From the cell containing the given text, extract its center point as [x, y] coordinate. 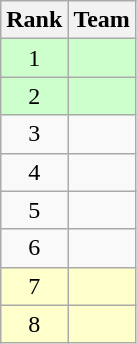
7 [34, 286]
2 [34, 96]
6 [34, 248]
1 [34, 58]
3 [34, 134]
4 [34, 172]
Rank [34, 20]
5 [34, 210]
Team [102, 20]
8 [34, 324]
